Extract the (x, y) coordinate from the center of the cell holding the provided text.  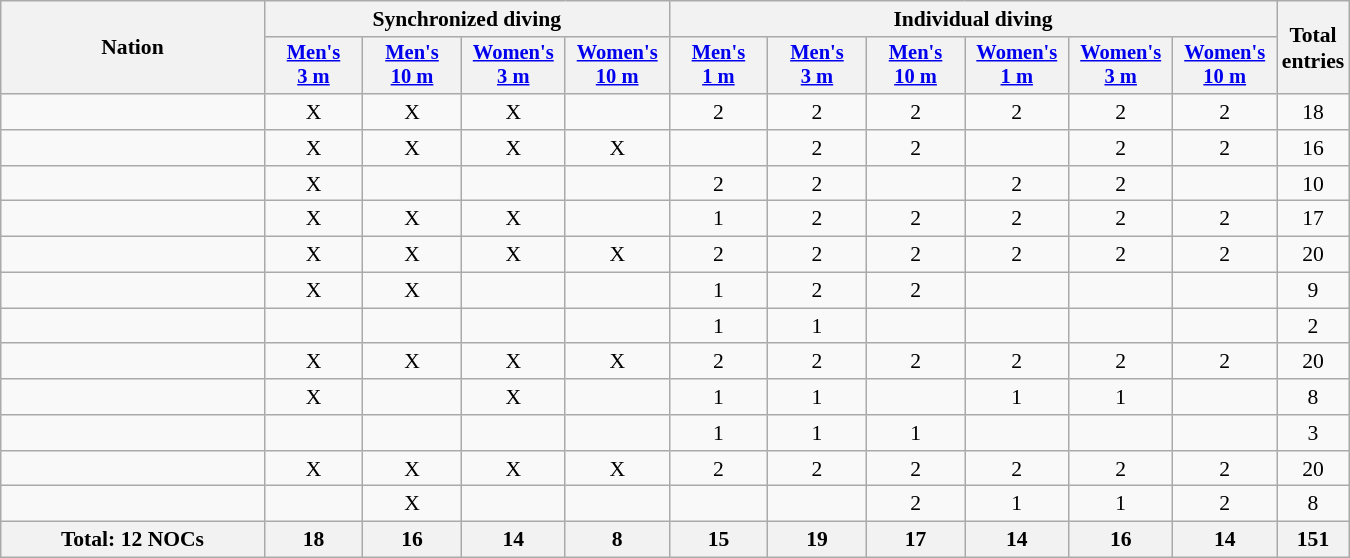
Men's1 m (718, 66)
Total: 12 NOCs (132, 540)
Synchronized diving (466, 19)
151 (1313, 540)
Women's1 m (1017, 66)
Nation (132, 48)
19 (818, 540)
9 (1313, 291)
3 (1313, 433)
Totalentries (1313, 48)
15 (718, 540)
10 (1313, 184)
Individual diving (973, 19)
